Search for the cell housing the specified text and yield its (X, Y) center coordinate. 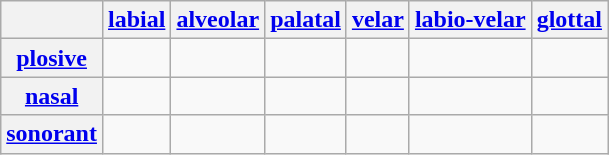
labial (136, 20)
labio-velar (470, 20)
alveolar (218, 20)
palatal (306, 20)
nasal (52, 96)
plosive (52, 58)
velar (378, 20)
glottal (569, 20)
sonorant (52, 134)
